Detect which cell encompasses the target text, then output its (x, y) center coordinate. 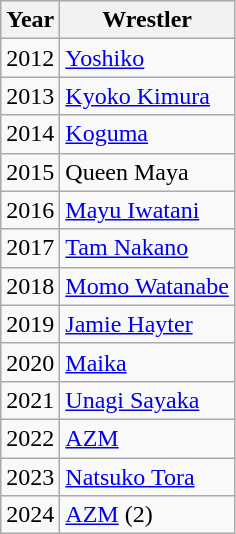
2013 (30, 96)
AZM (148, 438)
2024 (30, 515)
Unagi Sayaka (148, 400)
Maika (148, 362)
Jamie Hayter (148, 324)
2015 (30, 172)
Koguma (148, 134)
2017 (30, 248)
2016 (30, 210)
2018 (30, 286)
2012 (30, 58)
Kyoko Kimura (148, 96)
2021 (30, 400)
2014 (30, 134)
Tam Nakano (148, 248)
Natsuko Tora (148, 477)
AZM (2) (148, 515)
Year (30, 20)
Momo Watanabe (148, 286)
2022 (30, 438)
Yoshiko (148, 58)
2019 (30, 324)
2020 (30, 362)
Queen Maya (148, 172)
2023 (30, 477)
Mayu Iwatani (148, 210)
Wrestler (148, 20)
